Scan for the cell matching the given text and deliver its (x, y) coordinate at center. 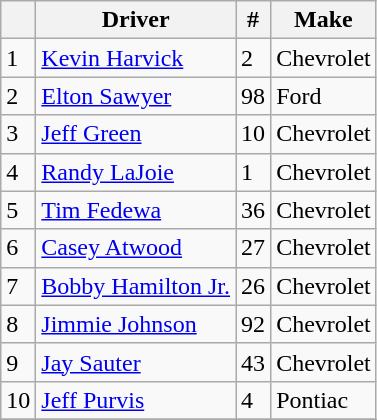
92 (254, 324)
5 (18, 210)
3 (18, 134)
26 (254, 286)
43 (254, 362)
# (254, 20)
Casey Atwood (136, 248)
Kevin Harvick (136, 58)
Elton Sawyer (136, 96)
6 (18, 248)
98 (254, 96)
Make (324, 20)
Jeff Purvis (136, 400)
27 (254, 248)
Tim Fedewa (136, 210)
8 (18, 324)
Bobby Hamilton Jr. (136, 286)
Jimmie Johnson (136, 324)
Driver (136, 20)
9 (18, 362)
36 (254, 210)
Randy LaJoie (136, 172)
Ford (324, 96)
Jeff Green (136, 134)
7 (18, 286)
Pontiac (324, 400)
Jay Sauter (136, 362)
